Pinpoint the cell where the given text exists, returning its [X, Y] midpoint coordinate. 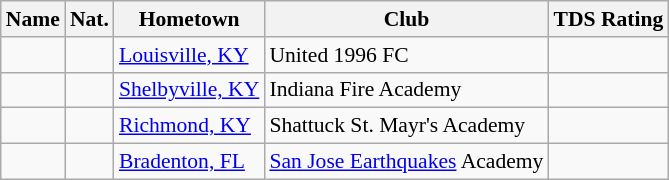
Name [33, 19]
Club [406, 19]
Louisville, KY [189, 55]
United 1996 FC [406, 55]
Bradenton, FL [189, 162]
Shelbyville, KY [189, 90]
Indiana Fire Academy [406, 90]
Richmond, KY [189, 126]
Nat. [90, 19]
Shattuck St. Mayr's Academy [406, 126]
Hometown [189, 19]
San Jose Earthquakes Academy [406, 162]
TDS Rating [608, 19]
